Identify which cell holds the provided text, then report its (X, Y) central coordinate. 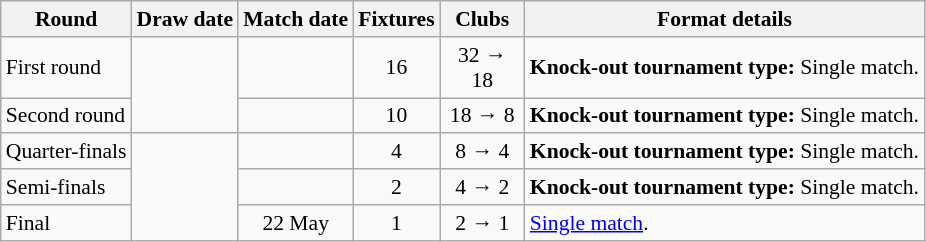
8 → 4 (482, 152)
22 May (296, 223)
2 → 1 (482, 223)
Single match. (724, 223)
Clubs (482, 19)
18 → 8 (482, 116)
Second round (66, 116)
Fixtures (396, 19)
Round (66, 19)
Quarter-finals (66, 152)
Semi-finals (66, 187)
10 (396, 116)
Format details (724, 19)
2 (396, 187)
Draw date (186, 19)
32 → 18 (482, 68)
First round (66, 68)
4 → 2 (482, 187)
Match date (296, 19)
1 (396, 223)
4 (396, 152)
16 (396, 68)
Final (66, 223)
